Return the [X, Y] coordinate for the center point of the cell that contains the specified text.  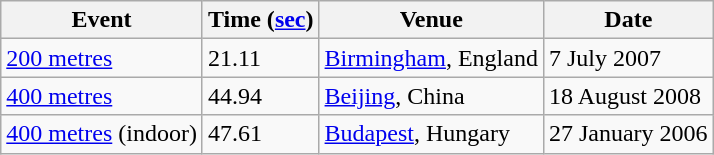
400 metres [102, 96]
Beijing, China [431, 96]
44.94 [260, 96]
47.61 [260, 134]
7 July 2007 [628, 58]
21.11 [260, 58]
Event [102, 20]
Birmingham, England [431, 58]
200 metres [102, 58]
Time (sec) [260, 20]
Venue [431, 20]
18 August 2008 [628, 96]
Budapest, Hungary [431, 134]
Date [628, 20]
27 January 2006 [628, 134]
400 metres (indoor) [102, 134]
